Pinpoint the cell where the given text exists, returning its [x, y] midpoint coordinate. 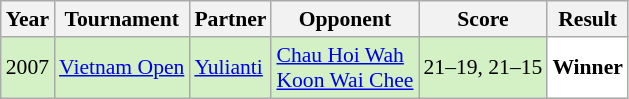
Yulianti [230, 68]
Chau Hoi Wah Koon Wai Chee [344, 68]
Score [482, 19]
Winner [588, 68]
Result [588, 19]
Tournament [122, 19]
21–19, 21–15 [482, 68]
Vietnam Open [122, 68]
Opponent [344, 19]
Partner [230, 19]
Year [28, 19]
2007 [28, 68]
